Output the (X, Y) coordinate of the center of the cell containing the given text.  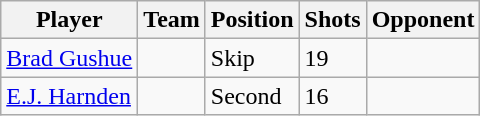
Team (172, 20)
19 (332, 58)
16 (332, 96)
Skip (252, 58)
Brad Gushue (70, 58)
E.J. Harnden (70, 96)
Second (252, 96)
Opponent (423, 20)
Shots (332, 20)
Position (252, 20)
Player (70, 20)
